Search for the cell housing the specified text and yield its (X, Y) center coordinate. 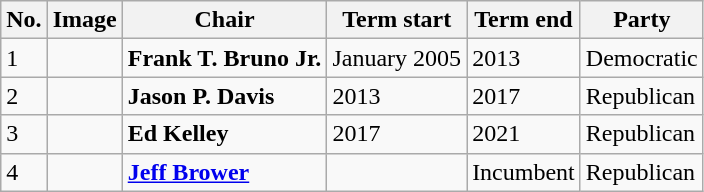
2021 (524, 134)
Frank T. Bruno Jr. (224, 58)
Term start (397, 20)
2 (24, 96)
Term end (524, 20)
No. (24, 20)
Chair (224, 20)
1 (24, 58)
January 2005 (397, 58)
3 (24, 134)
Democratic (642, 58)
4 (24, 172)
Party (642, 20)
Jason P. Davis (224, 96)
Incumbent (524, 172)
Ed Kelley (224, 134)
Image (84, 20)
Jeff Brower (224, 172)
